For the text-containing cell, return its midpoint in (x, y) coordinate format. 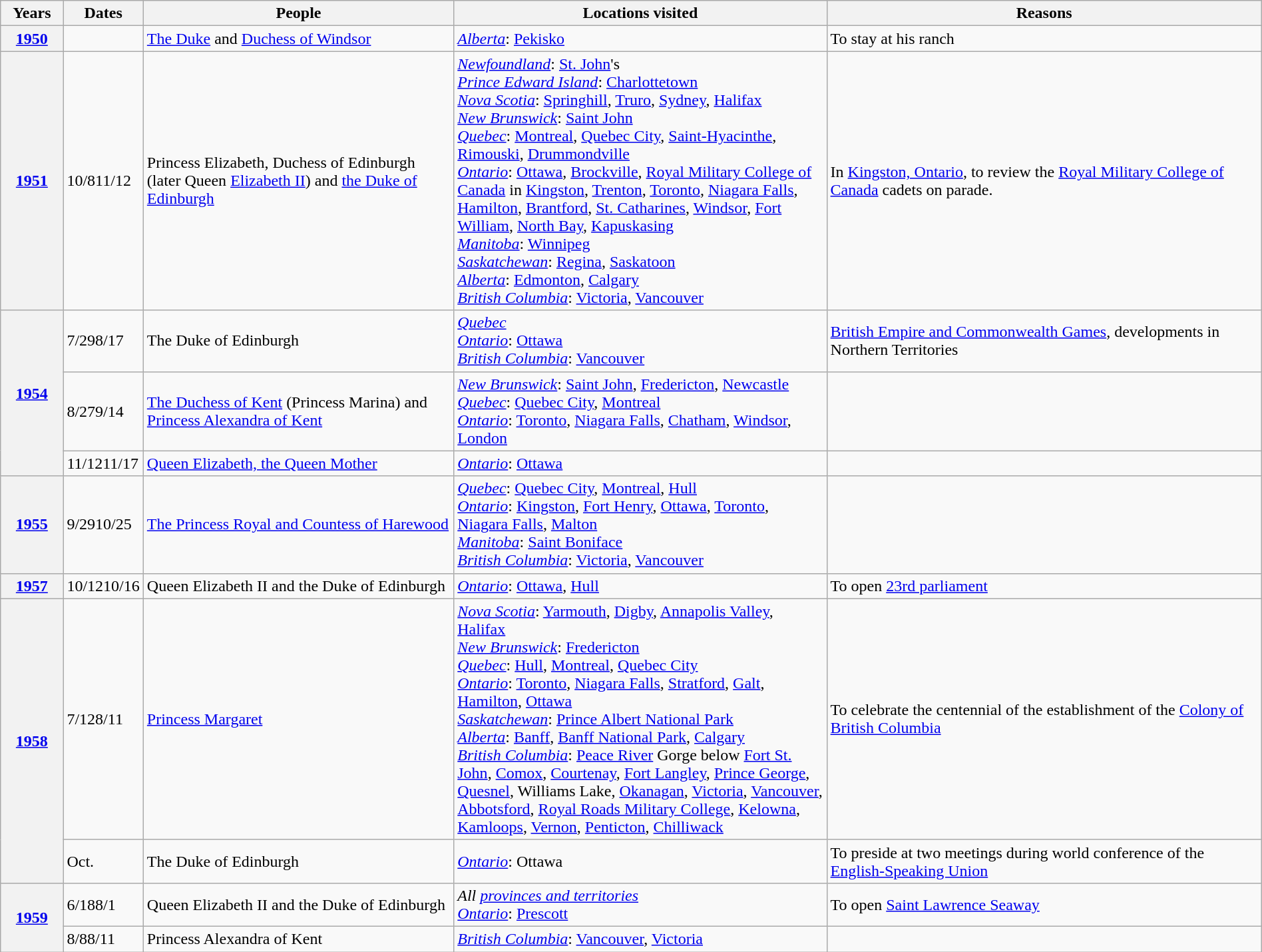
11/1211/17 (103, 463)
6/188/1 (103, 904)
9/2910/25 (103, 525)
7/298/17 (103, 341)
Dates (103, 13)
The Duchess of Kent (Princess Marina) and Princess Alexandra of Kent (298, 411)
8/279/14 (103, 411)
Years (32, 13)
Princess Margaret (298, 719)
QuebecOntario: OttawaBritish Columbia: Vancouver (640, 341)
1951 (32, 181)
8/88/11 (103, 939)
To open Saint Lawrence Seaway (1044, 904)
In Kingston, Ontario, to review the Royal Military College of Canada cadets on parade. (1044, 181)
Locations visited (640, 13)
10/1210/16 (103, 586)
Oct. (103, 861)
To preside at two meetings during world conference of the English-Speaking Union (1044, 861)
To open 23rd parliament (1044, 586)
People (298, 13)
Ontario: Ottawa, Hull (640, 586)
British Empire and Commonwealth Games, developments in Northern Territories (1044, 341)
1955 (32, 525)
New Brunswick: Saint John, Fredericton, NewcastleQuebec: Quebec City, MontrealOntario: Toronto, Niagara Falls, Chatham, Windsor, London (640, 411)
Alberta: Pekisko (640, 39)
To stay at his ranch (1044, 39)
To celebrate the centennial of the establishment of the Colony of British Columbia (1044, 719)
All provinces and territoriesOntario: Prescott (640, 904)
Princess Alexandra of Kent (298, 939)
1957 (32, 586)
The Duke and Duchess of Windsor (298, 39)
Queen Elizabeth, the Queen Mother (298, 463)
Princess Elizabeth, Duchess of Edinburgh (later Queen Elizabeth II) and the Duke of Edinburgh (298, 181)
Reasons (1044, 13)
1950 (32, 39)
7/128/11 (103, 719)
1954 (32, 393)
1959 (32, 917)
1958 (32, 740)
10/811/12 (103, 181)
British Columbia: Vancouver, Victoria (640, 939)
The Princess Royal and Countess of Harewood (298, 525)
